Return the (X, Y) coordinate for the center point of the cell that contains the specified text.  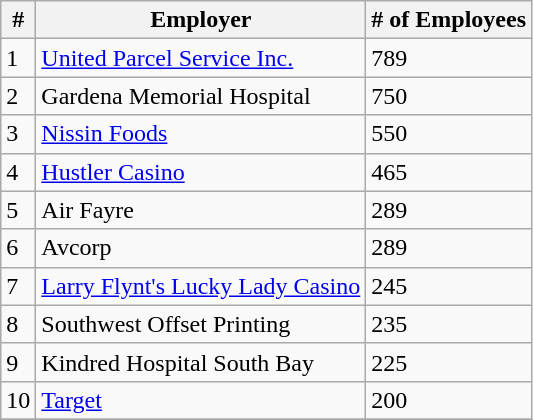
1 (18, 58)
Avcorp (201, 248)
Target (201, 400)
Employer (201, 20)
200 (449, 400)
9 (18, 362)
5 (18, 210)
Larry Flynt's Lucky Lady Casino (201, 286)
550 (449, 134)
Hustler Casino (201, 172)
225 (449, 362)
Gardena Memorial Hospital (201, 96)
10 (18, 400)
6 (18, 248)
Nissin Foods (201, 134)
# of Employees (449, 20)
750 (449, 96)
465 (449, 172)
# (18, 20)
United Parcel Service Inc. (201, 58)
7 (18, 286)
245 (449, 286)
8 (18, 324)
Kindred Hospital South Bay (201, 362)
Southwest Offset Printing (201, 324)
235 (449, 324)
2 (18, 96)
3 (18, 134)
789 (449, 58)
4 (18, 172)
Air Fayre (201, 210)
